Search for the cell housing the specified text and yield its (x, y) center coordinate. 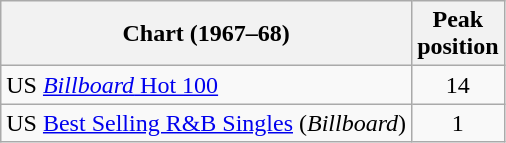
US Best Selling R&B Singles (Billboard) (206, 123)
Peakposition (458, 34)
1 (458, 123)
US Billboard Hot 100 (206, 85)
14 (458, 85)
Chart (1967–68) (206, 34)
